Detect which cell encompasses the target text, then output its [x, y] center coordinate. 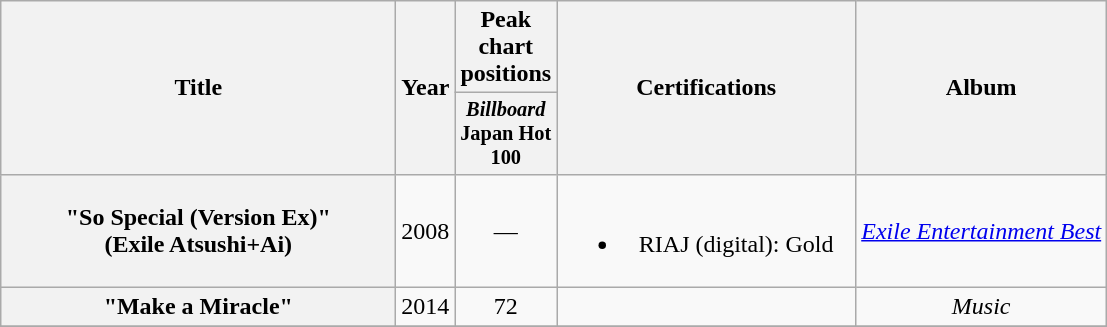
Title [198, 88]
Music [982, 307]
Billboard Japan Hot 100 [506, 134]
Certifications [706, 88]
"So Special (Version Ex)"(Exile Atsushi+Ai) [198, 230]
2014 [426, 307]
2008 [426, 230]
Exile Entertainment Best [982, 230]
Album [982, 88]
Year [426, 88]
Peak chart positions [506, 47]
"Make a Miracle" [198, 307]
RIAJ (digital): Gold [706, 230]
— [506, 230]
72 [506, 307]
